Scan for the cell matching the given text and deliver its [x, y] coordinate at center. 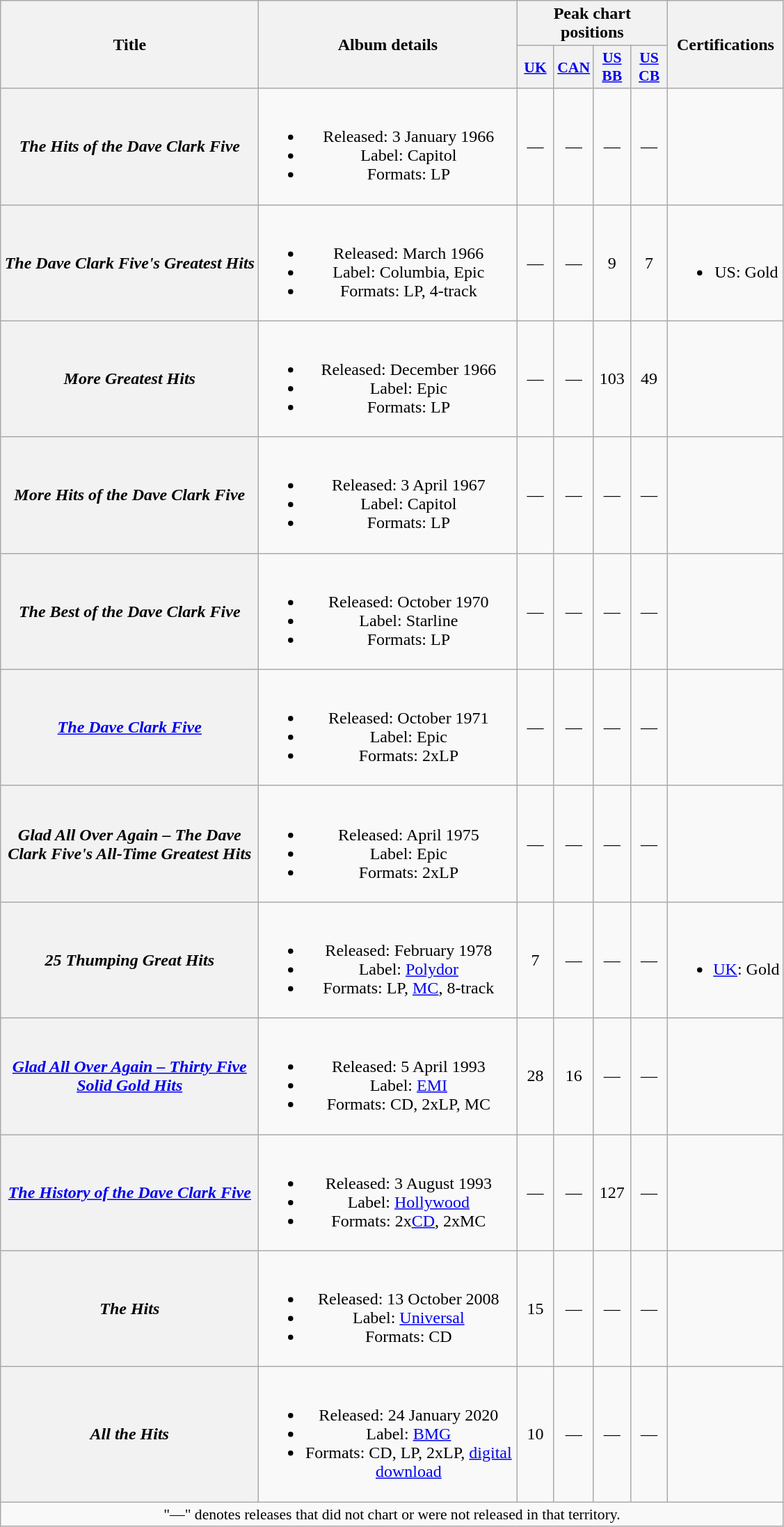
UK: Gold [726, 960]
25 Thumping Great Hits [129, 960]
US BB [612, 67]
Released: October 1971Label: EpicFormats: 2xLP [388, 728]
Peak chart positions [593, 24]
28 [536, 1076]
16 [573, 1076]
The Hits [129, 1309]
CAN [573, 67]
103 [612, 378]
Title [129, 45]
Released: February 1978Label: PolydorFormats: LP, MC, 8-track [388, 960]
The History of the Dave Clark Five [129, 1192]
US CB [648, 67]
More Greatest Hits [129, 378]
Released: 24 January 2020Label: BMGFormats: CD, LP, 2xLP, digital download [388, 1434]
Released: 3 April 1967Label: CapitolFormats: LP [388, 495]
Glad All Over Again – Thirty Five Solid Gold Hits [129, 1076]
Released: 3 August 1993Label: HollywoodFormats: 2xCD, 2xMC [388, 1192]
Album details [388, 45]
127 [612, 1192]
Certifications [726, 45]
Released: April 1975Label: EpicFormats: 2xLP [388, 843]
More Hits of the Dave Clark Five [129, 495]
Released: October 1970Label: StarlineFormats: LP [388, 611]
The Hits of the Dave Clark Five [129, 146]
The Best of the Dave Clark Five [129, 611]
Released: 13 October 2008Label: UniversalFormats: CD [388, 1309]
The Dave Clark Five's Greatest Hits [129, 263]
Released: December 1966Label: EpicFormats: LP [388, 378]
"—" denotes releases that did not chart or were not released in that territory. [392, 1514]
10 [536, 1434]
Released: March 1966Label: Columbia, EpicFormats: LP, 4-track [388, 263]
49 [648, 378]
15 [536, 1309]
Released: 3 January 1966Label: CapitolFormats: LP [388, 146]
US: Gold [726, 263]
9 [612, 263]
All the Hits [129, 1434]
Released: 5 April 1993Label: EMIFormats: CD, 2xLP, MC [388, 1076]
Glad All Over Again – The Dave Clark Five's All-Time Greatest Hits [129, 843]
UK [536, 67]
The Dave Clark Five [129, 728]
